Search for the cell housing the specified text and yield its (x, y) center coordinate. 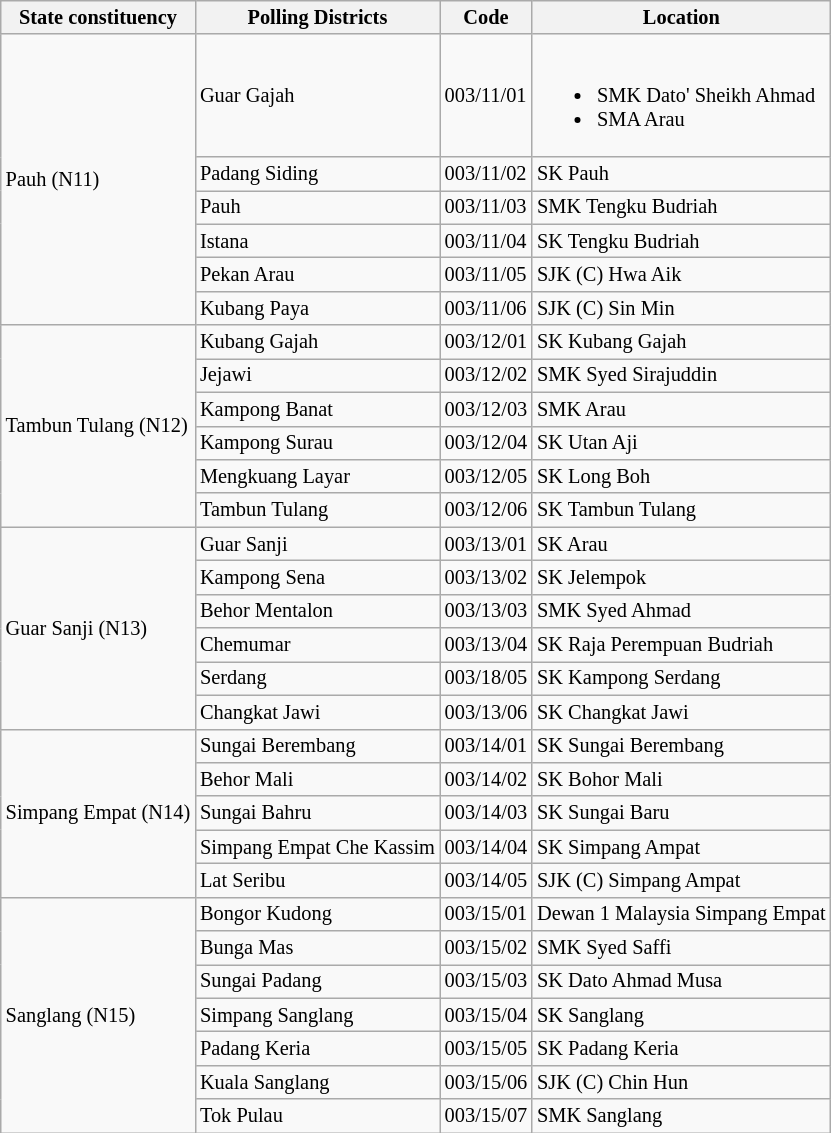
003/14/04 (486, 847)
003/15/01 (486, 914)
Guar Sanji (N13) (98, 628)
SK Tengku Budriah (681, 241)
Bongor Kudong (318, 914)
003/12/05 (486, 476)
003/12/04 (486, 443)
Behor Mali (318, 779)
003/13/06 (486, 712)
003/15/05 (486, 1049)
Istana (318, 241)
SK Arau (681, 544)
SMK Syed Ahmad (681, 611)
Kampong Surau (318, 443)
003/13/03 (486, 611)
Kampong Banat (318, 409)
Sanglang (N15) (98, 1015)
SK Raja Perempuan Budriah (681, 645)
Pekan Arau (318, 274)
003/11/02 (486, 173)
003/14/02 (486, 779)
Kubang Gajah (318, 342)
Polling Districts (318, 17)
Guar Gajah (318, 95)
003/11/05 (486, 274)
SJK (C) Sin Min (681, 308)
Dewan 1 Malaysia Simpang Empat (681, 914)
SK Kubang Gajah (681, 342)
003/15/02 (486, 948)
003/12/01 (486, 342)
003/14/03 (486, 813)
Behor Mentalon (318, 611)
003/11/03 (486, 207)
Pauh (318, 207)
Padang Keria (318, 1049)
003/11/06 (486, 308)
003/13/01 (486, 544)
SK Utan Aji (681, 443)
SMK Arau (681, 409)
Mengkuang Layar (318, 476)
003/12/02 (486, 375)
SMK Sanglang (681, 1116)
Sungai Bahru (318, 813)
Changkat Jawi (318, 712)
Simpang Sanglang (318, 1015)
Guar Sanji (318, 544)
SK Bohor Mali (681, 779)
SK Changkat Jawi (681, 712)
003/11/01 (486, 95)
SK Simpang Ampat (681, 847)
Kampong Sena (318, 577)
Serdang (318, 678)
Kuala Sanglang (318, 1082)
003/11/04 (486, 241)
SMK Dato' Sheikh AhmadSMA Arau (681, 95)
Simpang Empat (N14) (98, 813)
003/15/03 (486, 981)
003/14/05 (486, 880)
SK Sungai Berembang (681, 746)
SMK Tengku Budriah (681, 207)
SK Pauh (681, 173)
Kubang Paya (318, 308)
Tambun Tulang (318, 510)
SK Kampong Serdang (681, 678)
SMK Syed Sirajuddin (681, 375)
SK Sungai Baru (681, 813)
Simpang Empat Che Kassim (318, 847)
Tok Pulau (318, 1116)
SK Dato Ahmad Musa (681, 981)
SK Jelempok (681, 577)
SJK (C) Hwa Aik (681, 274)
003/12/03 (486, 409)
Sungai Berembang (318, 746)
Padang Siding (318, 173)
003/13/02 (486, 577)
SK Tambun Tulang (681, 510)
SK Sanglang (681, 1015)
SJK (C) Simpang Ampat (681, 880)
003/15/06 (486, 1082)
State constituency (98, 17)
SJK (C) Chin Hun (681, 1082)
Sungai Padang (318, 981)
SK Padang Keria (681, 1049)
Bunga Mas (318, 948)
Location (681, 17)
Pauh (N11) (98, 180)
Lat Seribu (318, 880)
Chemumar (318, 645)
SMK Syed Saffi (681, 948)
SK Long Boh (681, 476)
Code (486, 17)
003/15/04 (486, 1015)
Tambun Tulang (N12) (98, 426)
003/12/06 (486, 510)
003/13/04 (486, 645)
003/18/05 (486, 678)
Jejawi (318, 375)
003/15/07 (486, 1116)
003/14/01 (486, 746)
